Extract the [x, y] coordinate from the center of the cell holding the provided text.  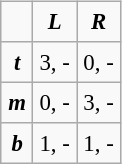
t [16, 62]
b [16, 143]
L [55, 22]
m [16, 103]
R [99, 22]
